From the cell containing the given text, extract its center point as [X, Y] coordinate. 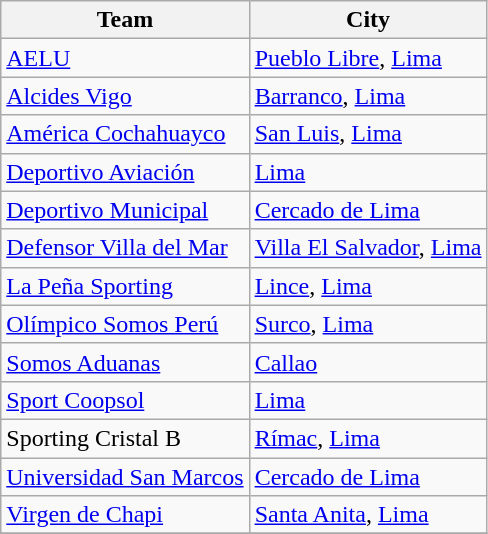
Rímac, Lima [368, 438]
Defensor Villa del Mar [125, 248]
San Luis, Lima [368, 134]
Santa Anita, Lima [368, 515]
Universidad San Marcos [125, 477]
Pueblo Libre, Lima [368, 58]
Virgen de Chapi [125, 515]
Lince, Lima [368, 286]
Somos Aduanas [125, 362]
Olímpico Somos Perú [125, 324]
Villa El Salvador, Lima [368, 248]
La Peña Sporting [125, 286]
Barranco, Lima [368, 96]
Callao [368, 362]
Deportivo Aviación [125, 172]
Alcides Vigo [125, 96]
Sport Coopsol [125, 400]
Sporting Cristal B [125, 438]
Team [125, 20]
Deportivo Municipal [125, 210]
América Cochahuayco [125, 134]
Surco, Lima [368, 324]
City [368, 20]
AELU [125, 58]
